Find where the given text appears and provide that cell's center as (x, y) coordinate. 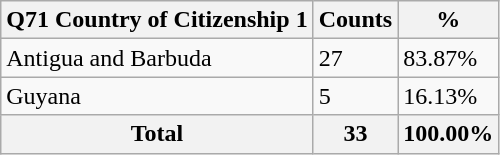
Q71 Country of Citizenship 1 (157, 20)
Guyana (157, 96)
83.87% (448, 58)
Antigua and Barbuda (157, 58)
100.00% (448, 134)
16.13% (448, 96)
33 (355, 134)
Total (157, 134)
% (448, 20)
5 (355, 96)
27 (355, 58)
Counts (355, 20)
